Scan for the cell matching the given text and deliver its [x, y] coordinate at center. 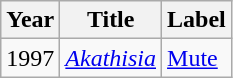
1997 [30, 58]
Mute [197, 58]
Year [30, 20]
Akathisia [111, 58]
Title [111, 20]
Label [197, 20]
